Locate the cell with the specified text and output its (X, Y) center coordinate. 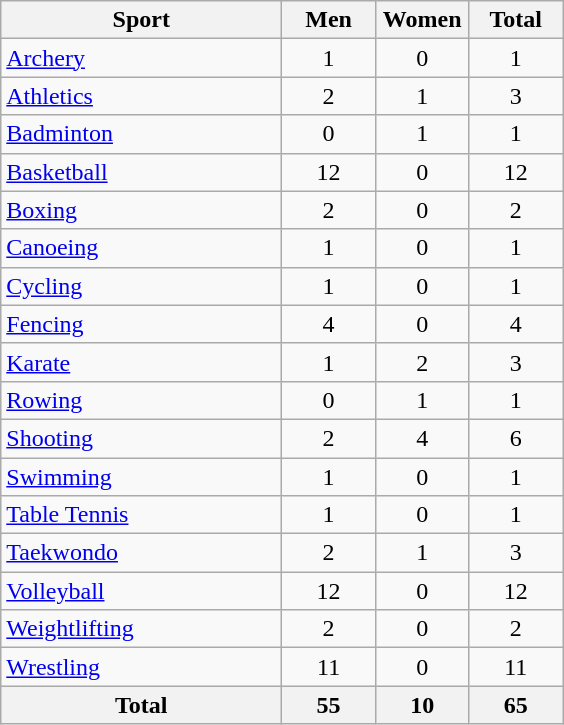
Sport (142, 20)
Boxing (142, 210)
Athletics (142, 96)
Badminton (142, 134)
Cycling (142, 286)
65 (516, 705)
Table Tennis (142, 515)
6 (516, 438)
Volleyball (142, 591)
Karate (142, 362)
10 (422, 705)
Weightlifting (142, 629)
Canoeing (142, 248)
55 (329, 705)
Rowing (142, 400)
Shooting (142, 438)
Men (329, 20)
Basketball (142, 172)
Fencing (142, 324)
Archery (142, 58)
Taekwondo (142, 553)
Wrestling (142, 667)
Women (422, 20)
Swimming (142, 477)
